For the text-containing cell, return its midpoint in (x, y) coordinate format. 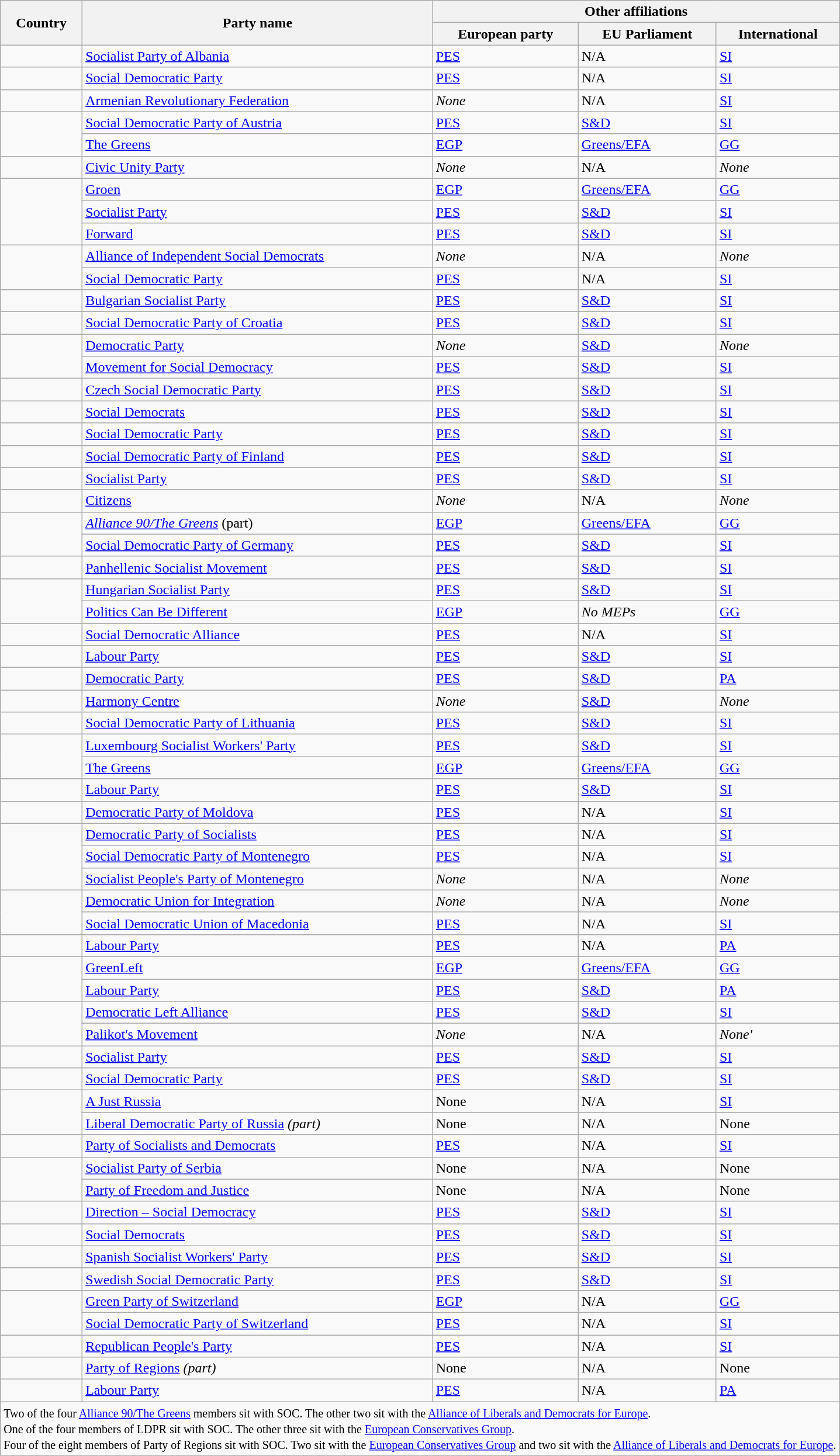
Bulgarian Socialist Party (258, 301)
Party of Socialists and Democrats (258, 1146)
Social Democratic Union of Macedonia (258, 923)
Democratic Left Alliance (258, 1013)
Luxembourg Socialist Workers' Party (258, 746)
Party of Freedom and Justice (258, 1190)
Panhellenic Socialist Movement (258, 567)
Country (42, 23)
EU Parliament (647, 34)
Alliance 90/The Greens (part) (258, 523)
Socialist People's Party of Montenegro (258, 879)
Social Democratic Party of Lithuania (258, 723)
Palikot's Movement (258, 1035)
None' (777, 1035)
Movement for Social Democracy (258, 368)
Social Democratic Party of Switzerland (258, 1323)
Democratic Party of Moldova (258, 812)
Social Democratic Party of Finland (258, 456)
A Just Russia (258, 1101)
Politics Can Be Different (258, 612)
Other affiliations (636, 12)
Green Party of Switzerland (258, 1301)
Party of Regions (part) (258, 1368)
European party (505, 34)
Republican People's Party (258, 1346)
Forward (258, 234)
Social Democratic Party of Austria (258, 123)
Democratic Union for Integration (258, 901)
Social Democratic Party of Croatia (258, 323)
Alliance of Independent Social Democrats (258, 256)
Democratic Party of Socialists (258, 834)
Liberal Democratic Party of Russia (part) (258, 1124)
Spanish Socialist Workers' Party (258, 1257)
Armenian Revolutionary Federation (258, 100)
Socialist Party of Albania (258, 56)
No MEPs (647, 612)
Citizens (258, 501)
Civic Unity Party (258, 167)
Direction – Social Democracy (258, 1212)
Social Democratic Party of Montenegro (258, 857)
GreenLeft (258, 968)
Socialist Party of Serbia (258, 1168)
Harmony Centre (258, 701)
International (777, 34)
Czech Social Democratic Party (258, 390)
Social Democratic Party of Germany (258, 545)
Swedish Social Democratic Party (258, 1279)
Party name (258, 23)
Groen (258, 189)
Social Democratic Alliance (258, 634)
Hungarian Socialist Party (258, 590)
